Locate the cell with the specified text and output its (x, y) center coordinate. 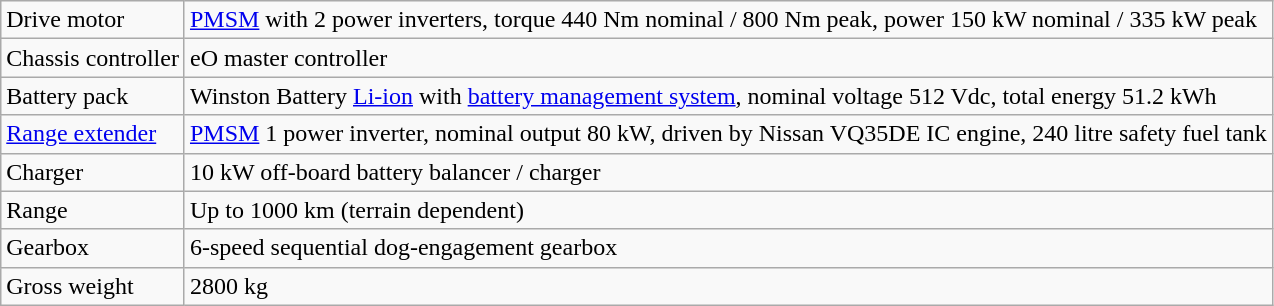
Gross weight (93, 286)
PMSM 1 power inverter, nominal output 80 kW, driven by Nissan VQ35DE IC engine, 240 litre safety fuel tank (728, 134)
Winston Battery Li-ion with battery management system, nominal voltage 512 Vdc, total energy 51.2 kWh (728, 96)
Drive motor (93, 20)
10 kW off-board battery balancer / charger (728, 172)
PMSM with 2 power inverters, torque 440 Nm nominal / 800 Nm peak, power 150 kW nominal / 335 kW peak (728, 20)
Range (93, 210)
6-speed sequential dog-engagement gearbox (728, 248)
Up to 1000 km (terrain dependent) (728, 210)
eO master controller (728, 58)
Charger (93, 172)
Gearbox (93, 248)
2800 kg (728, 286)
Range extender (93, 134)
Chassis controller (93, 58)
Battery pack (93, 96)
